Detect which cell encompasses the target text, then output its (X, Y) center coordinate. 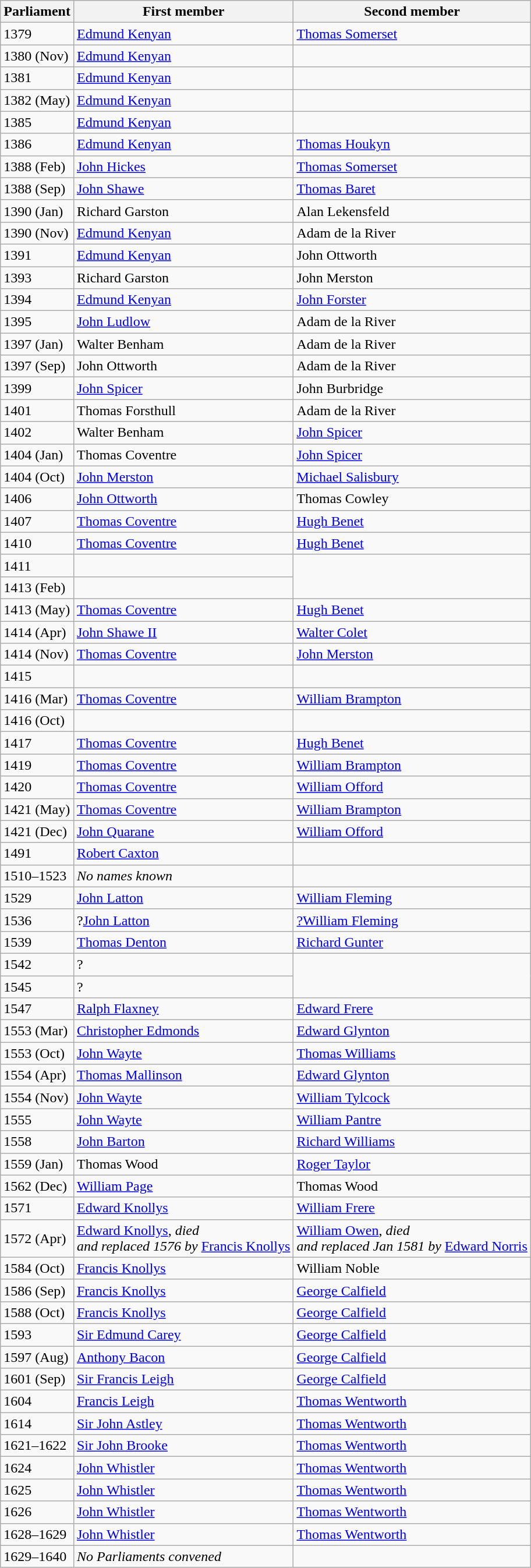
1391 (37, 255)
John Barton (183, 1142)
1419 (37, 765)
1416 (Mar) (37, 699)
1380 (Nov) (37, 56)
1421 (May) (37, 809)
1555 (37, 1120)
?William Fleming (412, 920)
Thomas Houkyn (412, 144)
John Burbridge (412, 388)
1417 (37, 743)
1554 (Nov) (37, 1098)
1385 (37, 122)
1553 (Mar) (37, 1031)
Edward Knollys, died and replaced 1576 by Francis Knollys (183, 1238)
Thomas Williams (412, 1053)
Edward Knollys (183, 1208)
Christopher Edmonds (183, 1031)
Thomas Mallinson (183, 1075)
1390 (Jan) (37, 211)
1572 (Apr) (37, 1238)
Roger Taylor (412, 1164)
William Pantre (412, 1120)
Sir Francis Leigh (183, 1379)
Sir John Astley (183, 1424)
1559 (Jan) (37, 1164)
Michael Salisbury (412, 477)
1413 (May) (37, 610)
Second member (412, 12)
1407 (37, 521)
1588 (Oct) (37, 1312)
1584 (Oct) (37, 1268)
John Ludlow (183, 322)
1604 (37, 1401)
No names known (183, 876)
1379 (37, 34)
Robert Caxton (183, 854)
Thomas Baret (412, 189)
Francis Leigh (183, 1401)
1411 (37, 565)
1614 (37, 1424)
1404 (Jan) (37, 455)
1586 (Sep) (37, 1290)
?John Latton (183, 920)
1402 (37, 433)
1416 (Oct) (37, 721)
Sir Edmund Carey (183, 1335)
1394 (37, 300)
Sir John Brooke (183, 1446)
Thomas Forsthull (183, 410)
1388 (Feb) (37, 167)
Richard Williams (412, 1142)
1388 (Sep) (37, 189)
1413 (Feb) (37, 587)
1625 (37, 1490)
1386 (37, 144)
Richard Gunter (412, 942)
1539 (37, 942)
1381 (37, 78)
1597 (Aug) (37, 1357)
1542 (37, 964)
1529 (37, 898)
1629–1640 (37, 1556)
William Owen, died and replaced Jan 1581 by Edward Norris (412, 1238)
1393 (37, 278)
1626 (37, 1512)
Alan Lekensfeld (412, 211)
Edward Frere (412, 1009)
1554 (Apr) (37, 1075)
John Hickes (183, 167)
John Quarane (183, 831)
William Fleming (412, 898)
1621–1622 (37, 1446)
Ralph Flaxney (183, 1009)
1399 (37, 388)
1382 (May) (37, 100)
John Shawe II (183, 632)
John Latton (183, 898)
1536 (37, 920)
1624 (37, 1468)
1593 (37, 1335)
1410 (37, 543)
1397 (Sep) (37, 366)
William Frere (412, 1208)
First member (183, 12)
1491 (37, 854)
1421 (Dec) (37, 831)
John Forster (412, 300)
1571 (37, 1208)
Anthony Bacon (183, 1357)
No Parliaments convened (183, 1556)
1414 (Nov) (37, 654)
1401 (37, 410)
1390 (Nov) (37, 233)
Thomas Denton (183, 942)
1395 (37, 322)
1545 (37, 987)
1601 (Sep) (37, 1379)
William Tylcock (412, 1098)
1558 (37, 1142)
1406 (37, 499)
Thomas Cowley (412, 499)
William Noble (412, 1268)
John Shawe (183, 189)
1414 (Apr) (37, 632)
1562 (Dec) (37, 1186)
1404 (Oct) (37, 477)
1510–1523 (37, 876)
1415 (37, 677)
1547 (37, 1009)
Walter Colet (412, 632)
1553 (Oct) (37, 1053)
Parliament (37, 12)
1397 (Jan) (37, 344)
1420 (37, 787)
William Page (183, 1186)
1628–1629 (37, 1534)
